Find where the given text appears and provide that cell's center as (x, y) coordinate. 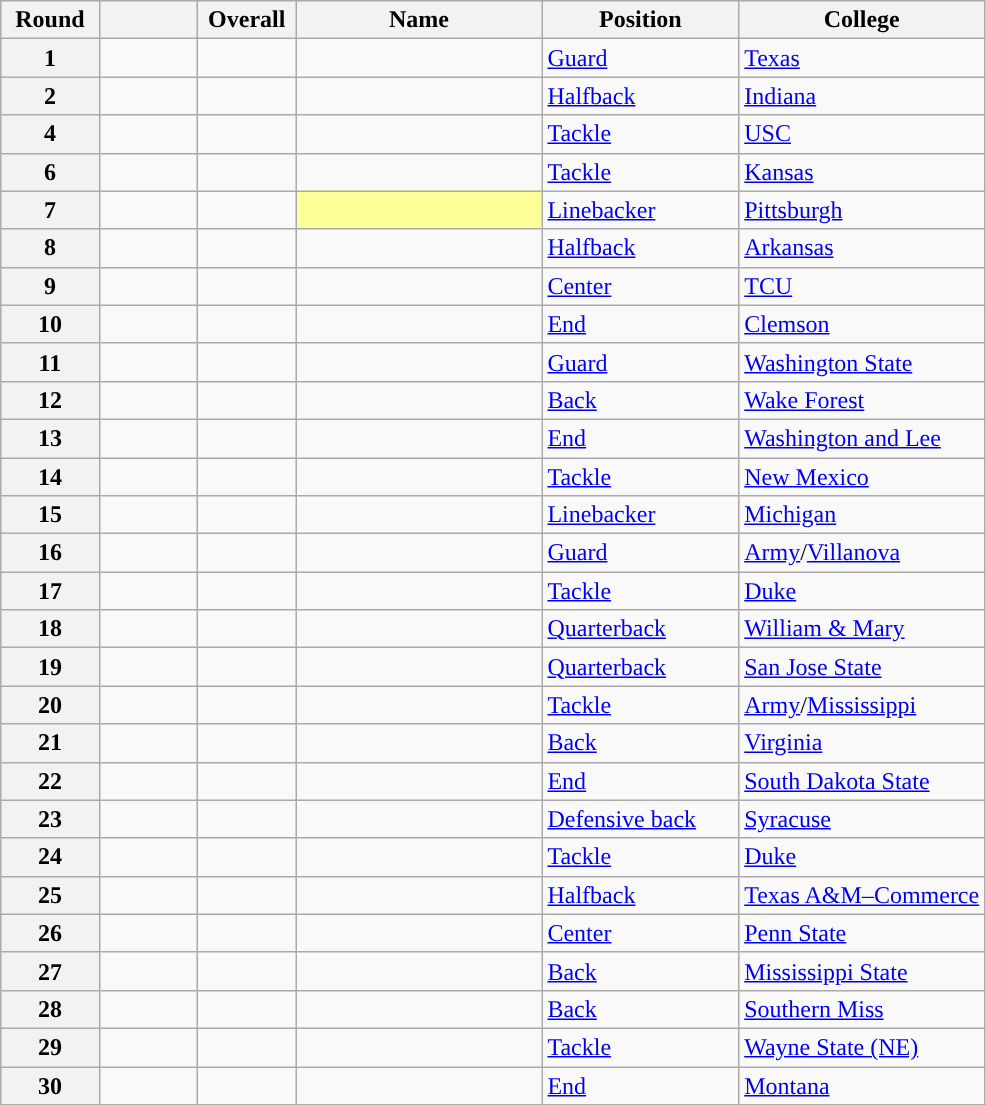
Penn State (862, 933)
Name (419, 20)
Wake Forest (862, 400)
10 (50, 324)
15 (50, 515)
William & Mary (862, 629)
12 (50, 400)
San Jose State (862, 667)
Position (640, 20)
Texas A&M–Commerce (862, 895)
Clemson (862, 324)
17 (50, 591)
USC (862, 134)
Indiana (862, 96)
Defensive back (640, 819)
2 (50, 96)
21 (50, 743)
6 (50, 172)
29 (50, 1047)
Southern Miss (862, 1009)
New Mexico (862, 477)
4 (50, 134)
Pittsburgh (862, 210)
Wayne State (NE) (862, 1047)
Washington State (862, 362)
26 (50, 933)
Syracuse (862, 819)
College (862, 20)
13 (50, 438)
Overall (247, 20)
8 (50, 248)
18 (50, 629)
Mississippi State (862, 971)
Army/Villanova (862, 553)
14 (50, 477)
27 (50, 971)
25 (50, 895)
11 (50, 362)
30 (50, 1085)
23 (50, 819)
Washington and Lee (862, 438)
Michigan (862, 515)
19 (50, 667)
Kansas (862, 172)
16 (50, 553)
Round (50, 20)
7 (50, 210)
Virginia (862, 743)
TCU (862, 286)
Arkansas (862, 248)
South Dakota State (862, 781)
Texas (862, 58)
24 (50, 857)
22 (50, 781)
Army/Mississippi (862, 705)
1 (50, 58)
20 (50, 705)
Montana (862, 1085)
28 (50, 1009)
9 (50, 286)
